Provide the (X, Y) coordinate of the cell's center where the given text is located.  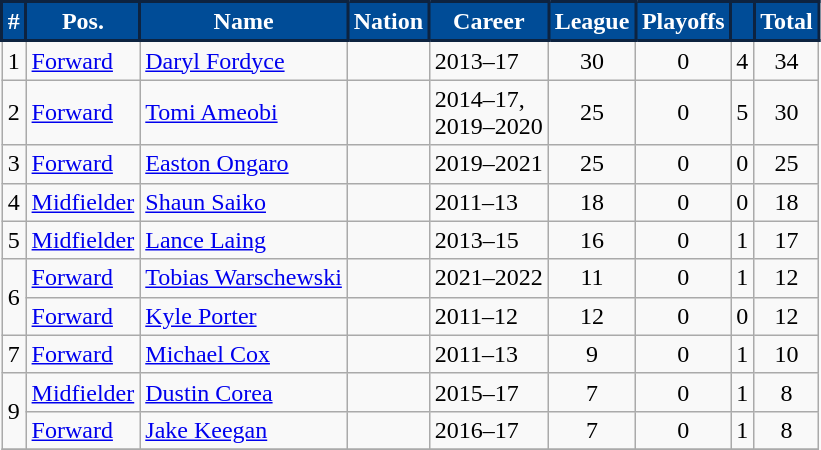
Lance Laing (244, 240)
Kyle Porter (244, 316)
17 (786, 240)
2021–2022 (488, 278)
2019–2021 (488, 164)
Jake Keegan (244, 430)
Dustin Corea (244, 392)
Shaun Saiko (244, 202)
Daryl Fordyce (244, 60)
Total (786, 22)
Easton Ongaro (244, 164)
Tomi Ameobi (244, 112)
11 (592, 278)
2014–17,2019–2020 (488, 112)
2013–15 (488, 240)
3 (14, 164)
16 (592, 240)
34 (786, 60)
League (592, 22)
2 (14, 112)
2011–12 (488, 316)
6 (14, 297)
Pos. (83, 22)
Nation (388, 22)
2013–17 (488, 60)
10 (786, 354)
2015–17 (488, 392)
2016–17 (488, 430)
Playoffs (684, 22)
Tobias Warschewski (244, 278)
# (14, 22)
Michael Cox (244, 354)
Career (488, 22)
Name (244, 22)
